Search for the cell housing the specified text and yield its [X, Y] center coordinate. 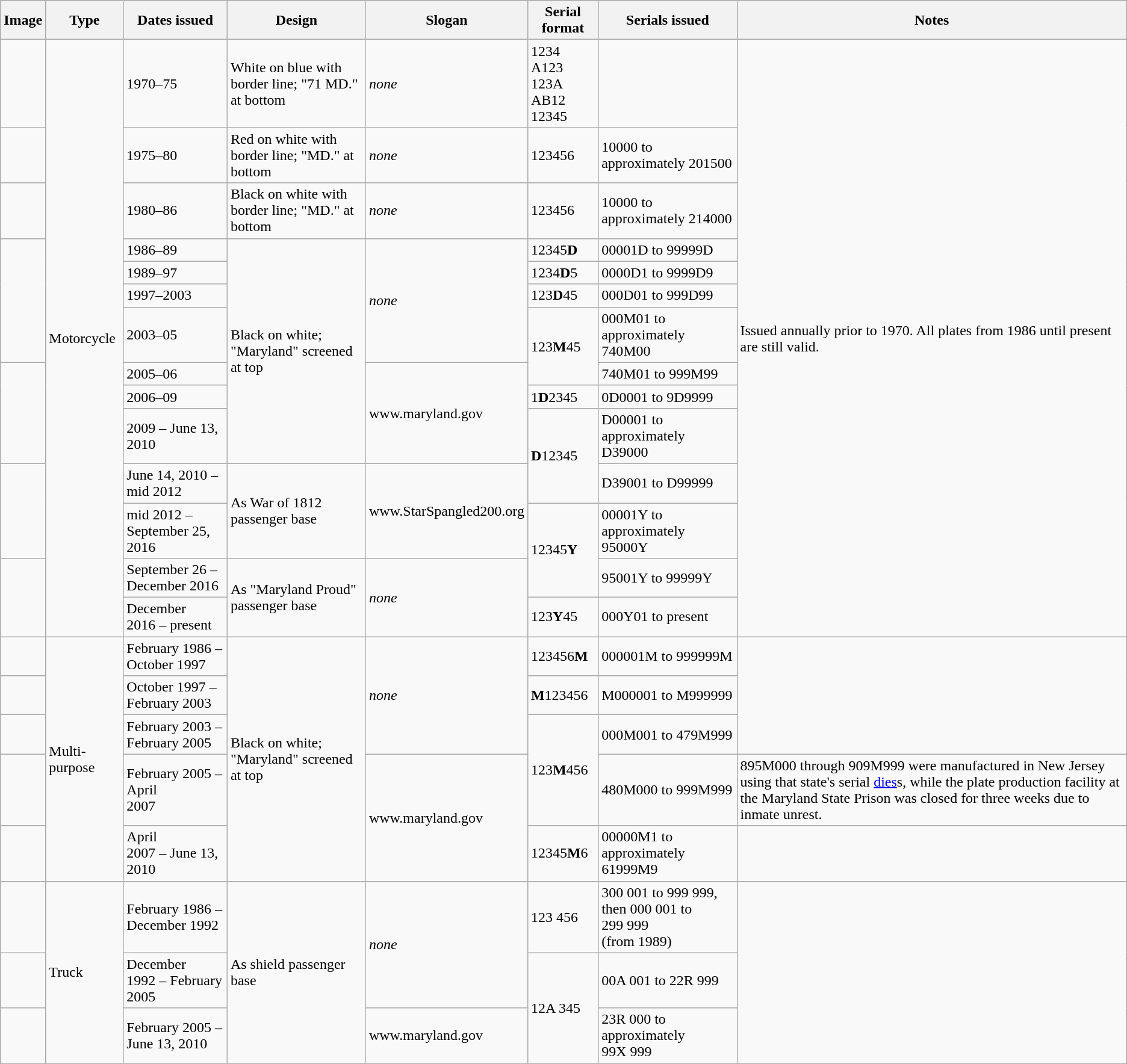
123 456 [562, 917]
1986–89 [176, 250]
1234D5 [562, 273]
123Y45 [562, 617]
1D2345 [562, 397]
mid 2012 – September 25, 2016 [176, 531]
April2007 – June 13, 2010 [176, 853]
October 1997 – February 2003 [176, 696]
Image [23, 20]
2005–06 [176, 374]
1975–80 [176, 155]
12345D [562, 250]
Design [296, 20]
D12345 [562, 455]
Serial format [562, 20]
M000001 to M999999 [668, 696]
480M000 to 999M999 [668, 790]
300 001 to 999 999, then 000 001 to 299 999(from 1989) [668, 917]
Issued annually prior to 1970. All plates from 1986 until present are still valid. [932, 338]
February 1986 – December 1992 [176, 917]
December 1992 – February 2005 [176, 980]
September 26 – December 2016 [176, 578]
12345M6 [562, 853]
10000 to approximately 214000 [668, 211]
As War of 1812 passenger base [296, 510]
12A 345 [562, 1008]
February 2005 – June 13, 2010 [176, 1036]
M123456 [562, 696]
Motorcycle [84, 338]
Red on white with border line; "MD." at bottom [296, 155]
1997–2003 [176, 295]
December 2016 – present [176, 617]
740M01 to 999M99 [668, 374]
As shield passenger base [296, 973]
000M01 to approximately 740M00 [668, 335]
1234A123123AAB1212345 [562, 84]
00001Y to approximately 95000Y [668, 531]
23R 000 to approximately 99X 999 [668, 1036]
1980–86 [176, 211]
June 14, 2010 – mid 2012 [176, 483]
95001Y to 99999Y [668, 578]
0000D1 to 9999D9 [668, 273]
February 1986 – October 1997 [176, 656]
Notes [932, 20]
0D0001 to 9D9999 [668, 397]
As "Maryland Proud" passenger base [296, 598]
12345Y [562, 550]
10000 to approximately 201500 [668, 155]
1989–97 [176, 273]
123456M [562, 656]
2003–05 [176, 335]
000M001 to 479M999 [668, 734]
1970–75 [176, 84]
2009 – June 13, 2010 [176, 436]
000Y01 to present [668, 617]
D39001 to D99999 [668, 483]
000001M to 999999M [668, 656]
123D45 [562, 295]
February 2003 – February 2005 [176, 734]
Serials issued [668, 20]
2006–09 [176, 397]
00A 001 to 22R 999 [668, 980]
www.StarSpangled200.org [447, 510]
123M45 [562, 346]
00001D to 99999D [668, 250]
Truck [84, 973]
Slogan [447, 20]
000D01 to 999D99 [668, 295]
D00001 to approximately D39000 [668, 436]
00000M1 to approximately 61999M9 [668, 853]
123M456 [562, 770]
February 2005 – April2007 [176, 790]
Dates issued [176, 20]
Multi-purpose [84, 759]
Type [84, 20]
White on blue with border line; "71 MD." at bottom [296, 84]
Black on white with border line; "MD." at bottom [296, 211]
